Return (X, Y) of the center of cell containing provided text 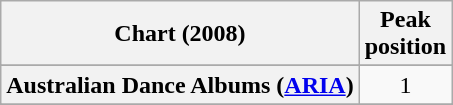
Chart (2008) (180, 34)
Peakposition (405, 34)
1 (405, 85)
Australian Dance Albums (ARIA) (180, 85)
